Capture the cell that displays the provided text and extract its [x, y] central coordinate. 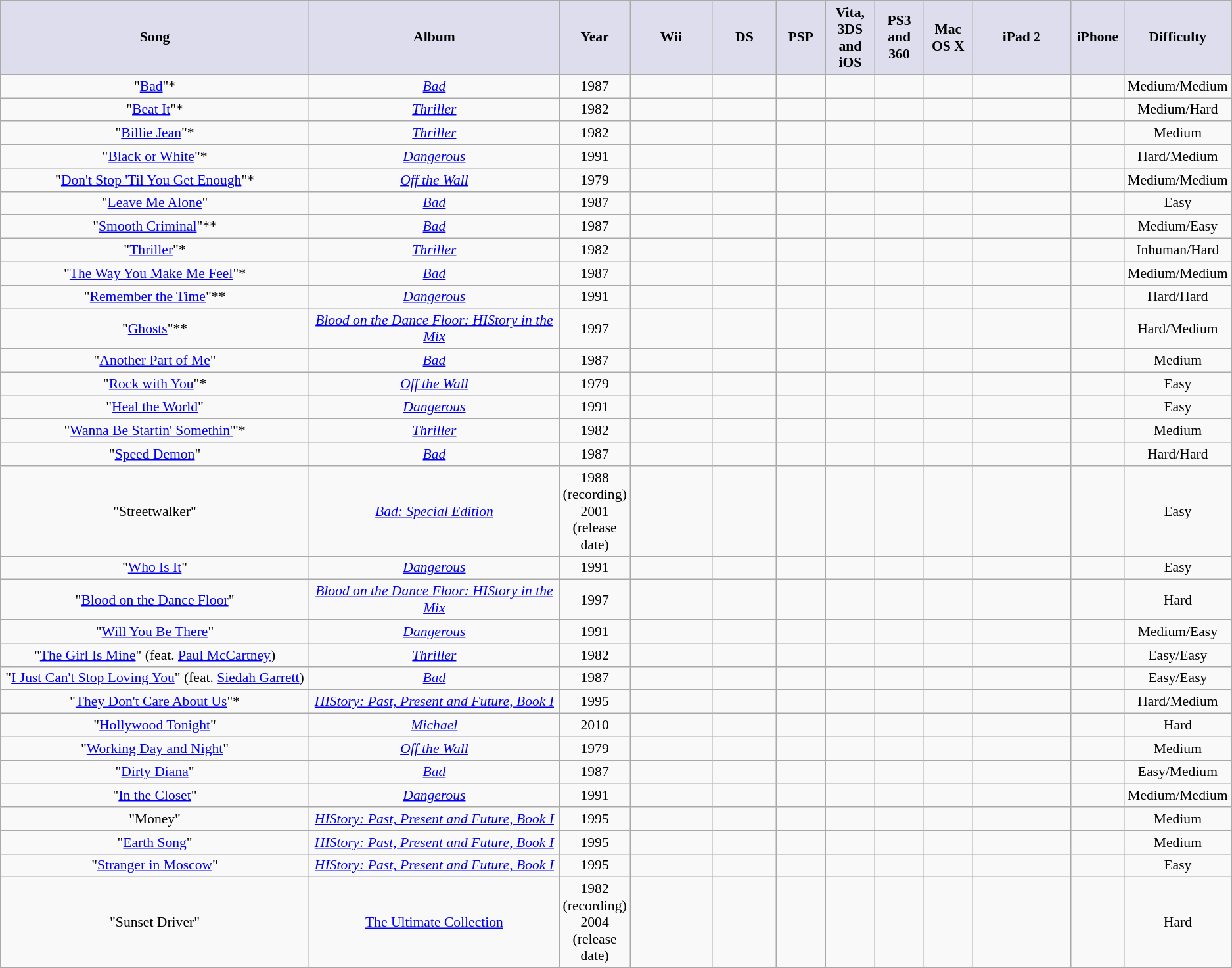
"I Just Can't Stop Loving You" (feat. Siedah Garrett) [155, 678]
"The Way You Make Me Feel"* [155, 273]
"Speed Demon" [155, 454]
Bad: Special Edition [434, 511]
Year [594, 37]
"Heal the World" [155, 407]
"Hollywood Tonight" [155, 726]
Song [155, 37]
Vita, 3DS and iOS [850, 37]
"Don't Stop 'Til You Get Enough"* [155, 180]
"Beat It"* [155, 110]
"They Don't Care About Us"* [155, 702]
PS3 and 360 [900, 37]
Inhuman/Hard [1177, 250]
"Billie Jean"* [155, 133]
"Leave Me Alone" [155, 203]
Easy/Medium [1177, 772]
iPad 2 [1021, 37]
Album [434, 37]
Michael [434, 726]
"Money" [155, 819]
"Who Is It" [155, 568]
"In the Closet" [155, 796]
Difficulty [1177, 37]
"Wanna Be Startin' Somethin'"* [155, 431]
"Thriller"* [155, 250]
"Blood on the Dance Floor" [155, 599]
"Dirty Diana" [155, 772]
Medium/Hard [1177, 110]
"Another Part of Me" [155, 361]
The Ultimate Collection [434, 923]
"Earth Song" [155, 842]
"Streetwalker" [155, 511]
"The Girl Is Mine" (feat. Paul McCartney) [155, 655]
"Will You Be There" [155, 632]
"Remember the Time"** [155, 297]
DS [744, 37]
iPhone [1097, 37]
"Stranger in Moscow" [155, 865]
"Ghosts"** [155, 329]
1988 (recording) 2001 (release date) [594, 511]
Mac OS X [947, 37]
"Black or White"* [155, 156]
"Sunset Driver" [155, 923]
"Smooth Criminal"** [155, 227]
1982 (recording) 2004 (release date) [594, 923]
"Working Day and Night" [155, 749]
2010 [594, 726]
"Rock with You"* [155, 384]
Wii [672, 37]
"Bad"* [155, 86]
PSP [801, 37]
